Output the (x, y) coordinate of the center of the cell containing the given text.  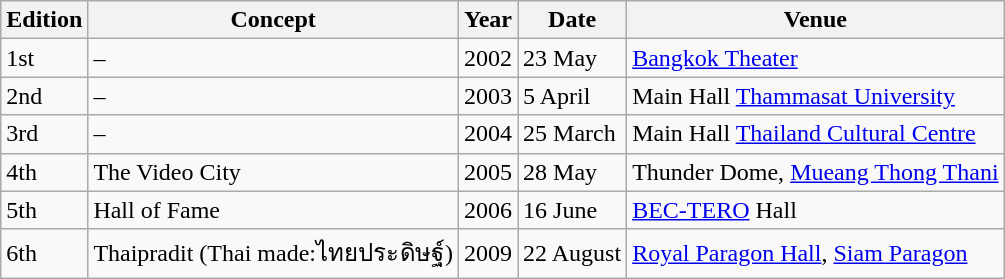
Bangkok Theater (816, 58)
Edition (44, 20)
2002 (488, 58)
Venue (816, 20)
3rd (44, 134)
2006 (488, 210)
Thaipradit (Thai made:ไทยประดิษฐ์) (274, 254)
Royal Paragon Hall, Siam Paragon (816, 254)
28 May (572, 172)
5th (44, 210)
6th (44, 254)
Hall of Fame (274, 210)
2nd (44, 96)
1st (44, 58)
25 March (572, 134)
Year (488, 20)
The Video City (274, 172)
23 May (572, 58)
5 April (572, 96)
Main Hall Thailand Cultural Centre (816, 134)
Thunder Dome, Mueang Thong Thani (816, 172)
Date (572, 20)
22 August (572, 254)
2005 (488, 172)
BEC-TERO Hall (816, 210)
2003 (488, 96)
Main Hall Thammasat University (816, 96)
2004 (488, 134)
4th (44, 172)
Concept (274, 20)
16 June (572, 210)
2009 (488, 254)
